Provide the [X, Y] coordinate of the cell's center where the given text is located.  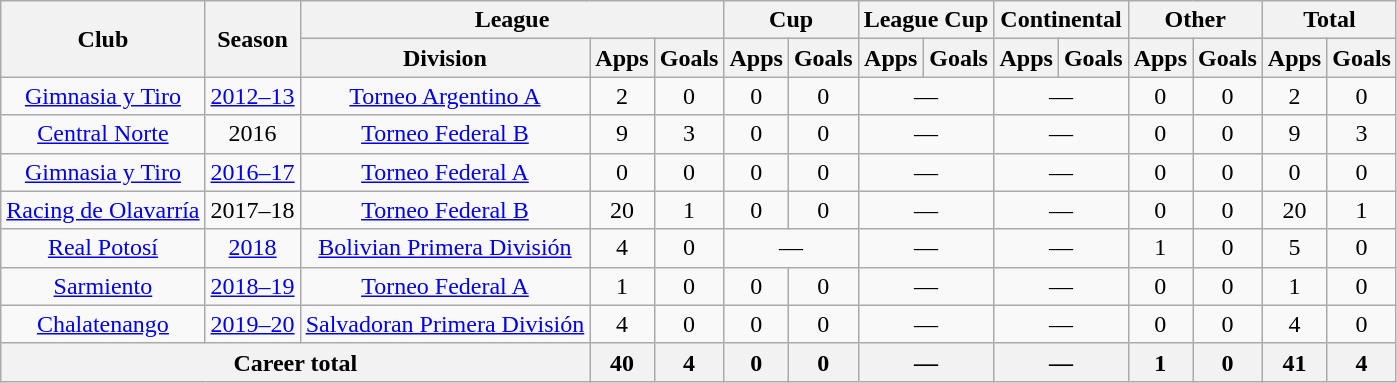
5 [1294, 248]
2016 [252, 134]
Cup [791, 20]
Real Potosí [103, 248]
Continental [1061, 20]
Salvadoran Primera División [445, 324]
2016–17 [252, 172]
Bolivian Primera División [445, 248]
2018 [252, 248]
Club [103, 39]
2019–20 [252, 324]
Division [445, 58]
2017–18 [252, 210]
Career total [296, 362]
Central Norte [103, 134]
Season [252, 39]
Total [1329, 20]
Chalatenango [103, 324]
2018–19 [252, 286]
League [512, 20]
Other [1195, 20]
Racing de Olavarría [103, 210]
40 [622, 362]
Torneo Argentino A [445, 96]
Sarmiento [103, 286]
2012–13 [252, 96]
41 [1294, 362]
League Cup [926, 20]
